Return the (x, y) coordinate for the center point of the cell that contains the specified text.  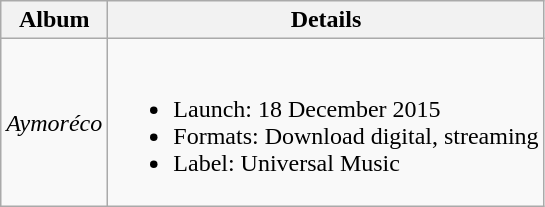
Launch: 18 December 2015Formats: Download digital, streamingLabel: Universal Music (326, 122)
Details (326, 20)
Album (54, 20)
Aymoréco (54, 122)
